For the text-containing cell, return its midpoint in [x, y] coordinate format. 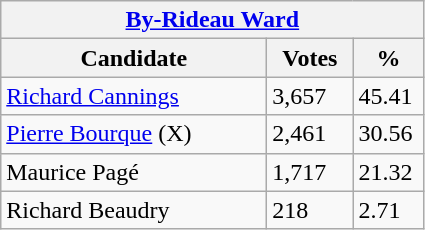
1,717 [310, 172]
2.71 [388, 210]
21.32 [388, 172]
45.41 [388, 96]
Pierre Bourque (X) [134, 134]
30.56 [388, 134]
Richard Cannings [134, 96]
% [388, 58]
Richard Beaudry [134, 210]
3,657 [310, 96]
Votes [310, 58]
Candidate [134, 58]
218 [310, 210]
2,461 [310, 134]
Maurice Pagé [134, 172]
By-Rideau Ward [212, 20]
